Provide the [X, Y] coordinate of the cell's center where the given text is located.  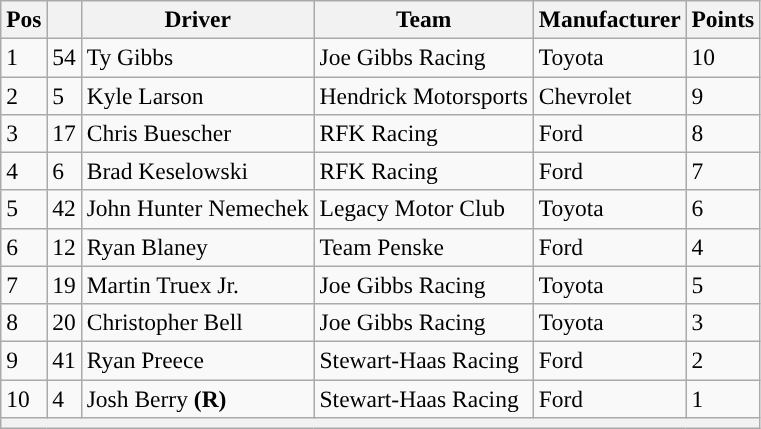
19 [64, 285]
Manufacturer [610, 19]
Martin Truex Jr. [198, 285]
42 [64, 209]
Brad Keselowski [198, 171]
Kyle Larson [198, 95]
John Hunter Nemechek [198, 209]
Legacy Motor Club [424, 209]
17 [64, 133]
Ryan Preece [198, 360]
Josh Berry (R) [198, 398]
Driver [198, 19]
12 [64, 247]
Chevrolet [610, 95]
Team Penske [424, 247]
Pos [24, 19]
Team [424, 19]
41 [64, 360]
Ty Gibbs [198, 57]
54 [64, 57]
Points [723, 19]
Christopher Bell [198, 322]
Ryan Blaney [198, 247]
Chris Buescher [198, 133]
Hendrick Motorsports [424, 95]
20 [64, 322]
